Output the [x, y] coordinate of the center of the cell containing the given text.  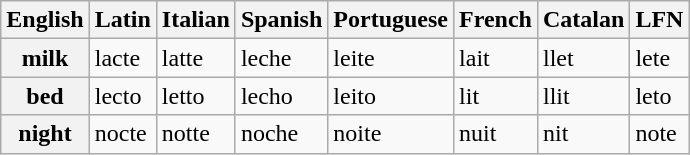
leto [660, 96]
notte [196, 134]
lete [660, 58]
letto [196, 96]
milk [45, 58]
lit [496, 96]
leche [281, 58]
lacte [122, 58]
noche [281, 134]
latte [196, 58]
note [660, 134]
bed [45, 96]
nocte [122, 134]
lecho [281, 96]
Spanish [281, 20]
leito [391, 96]
Portuguese [391, 20]
lait [496, 58]
night [45, 134]
Catalan [583, 20]
LFN [660, 20]
lecto [122, 96]
leite [391, 58]
Italian [196, 20]
English [45, 20]
Latin [122, 20]
llet [583, 58]
nit [583, 134]
noite [391, 134]
nuit [496, 134]
llit [583, 96]
French [496, 20]
